Detect which cell encompasses the target text, then output its (X, Y) center coordinate. 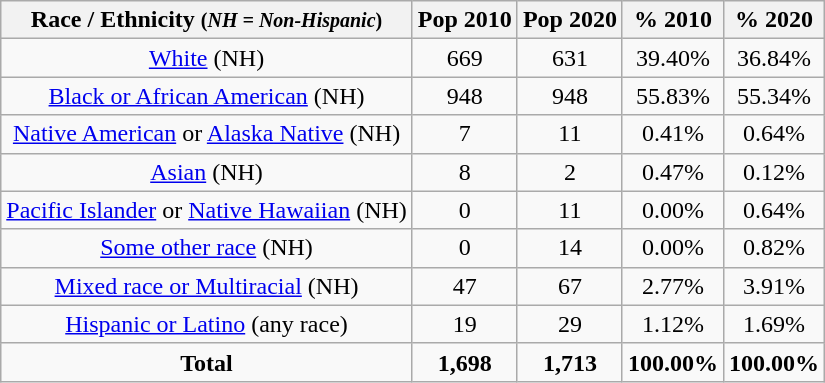
1,713 (570, 362)
Black or African American (NH) (207, 96)
Native American or Alaska Native (NH) (207, 134)
Pop 2020 (570, 20)
669 (464, 58)
Race / Ethnicity (NH = Non-Hispanic) (207, 20)
39.40% (672, 58)
36.84% (774, 58)
Hispanic or Latino (any race) (207, 324)
8 (464, 172)
67 (570, 286)
Pop 2010 (464, 20)
14 (570, 248)
2 (570, 172)
0.82% (774, 248)
55.34% (774, 96)
55.83% (672, 96)
7 (464, 134)
% 2020 (774, 20)
631 (570, 58)
Mixed race or Multiracial (NH) (207, 286)
29 (570, 324)
Pacific Islander or Native Hawaiian (NH) (207, 210)
% 2010 (672, 20)
White (NH) (207, 58)
19 (464, 324)
2.77% (672, 286)
Some other race (NH) (207, 248)
1,698 (464, 362)
1.12% (672, 324)
Total (207, 362)
0.41% (672, 134)
Asian (NH) (207, 172)
47 (464, 286)
0.12% (774, 172)
0.47% (672, 172)
3.91% (774, 286)
1.69% (774, 324)
